Locate the cell with the specified text and output its (X, Y) center coordinate. 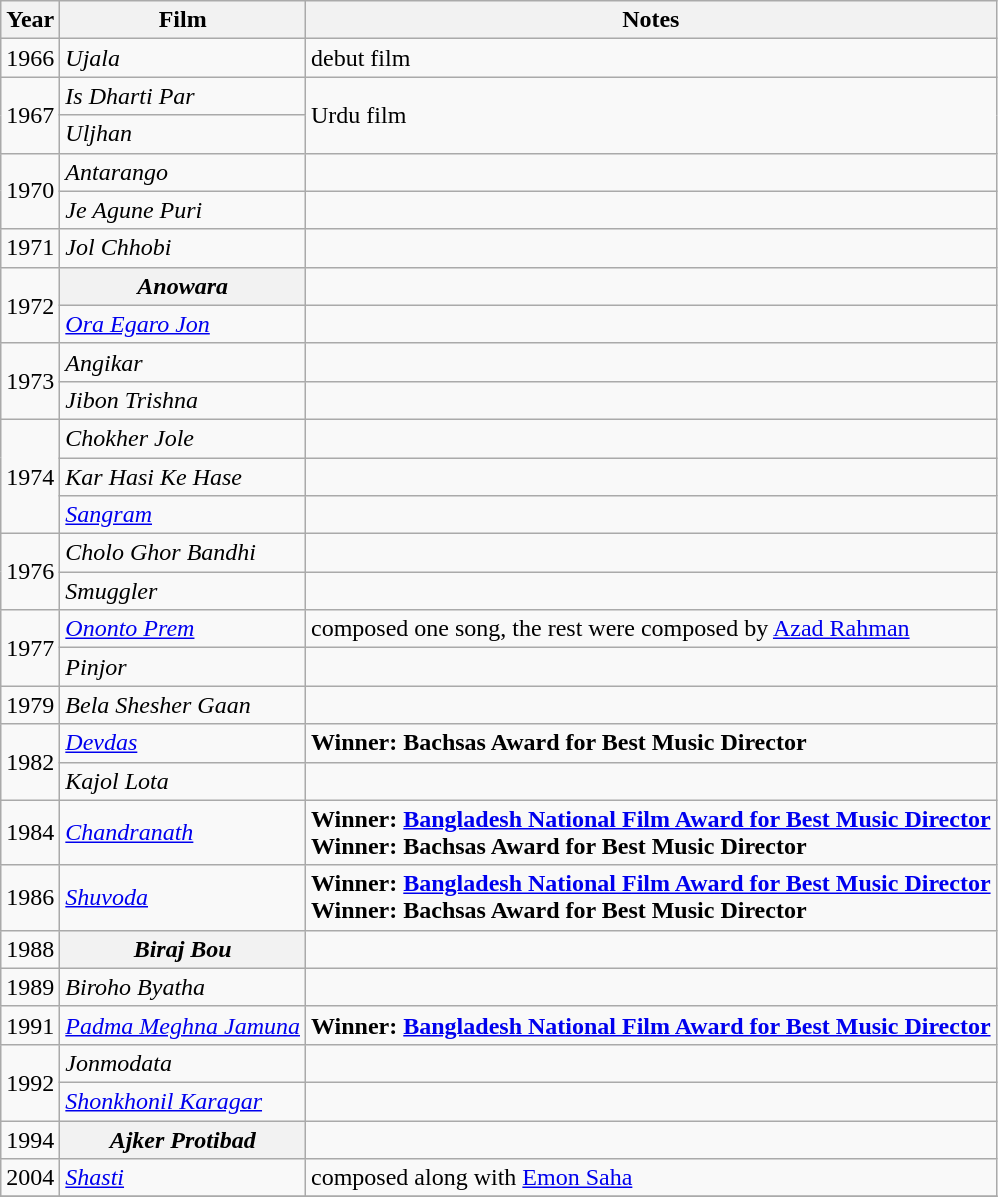
Padma Meghna Jamuna (183, 1025)
Sangram (183, 515)
Chokher Jole (183, 438)
Smuggler (183, 591)
Cholo Ghor Bandhi (183, 553)
1984 (30, 832)
Ononto Prem (183, 629)
1989 (30, 987)
Winner: Bangladesh National Film Award for Best Music Director (652, 1025)
Biraj Bou (183, 949)
Jol Chhobi (183, 248)
Jibon Trishna (183, 400)
Shuvoda (183, 898)
1979 (30, 705)
Kajol Lota (183, 781)
Notes (652, 20)
2004 (30, 1178)
1974 (30, 476)
1976 (30, 572)
Biroho Byatha (183, 987)
Ora Egaro Jon (183, 324)
Pinjor (183, 667)
Is Dharti Par (183, 96)
Antarango (183, 172)
1973 (30, 381)
composed one song, the rest were composed by Azad Rahman (652, 629)
composed along with Emon Saha (652, 1178)
1966 (30, 58)
Winner: Bachsas Award for Best Music Director (652, 743)
1991 (30, 1025)
Urdu film (652, 115)
1986 (30, 898)
Ajker Protibad (183, 1139)
1988 (30, 949)
Jonmodata (183, 1063)
Shasti (183, 1178)
Anowara (183, 286)
Chandranath (183, 832)
Bela Shesher Gaan (183, 705)
1970 (30, 191)
1967 (30, 115)
1971 (30, 248)
1992 (30, 1082)
1994 (30, 1139)
Angikar (183, 362)
debut film (652, 58)
Je Agune Puri (183, 210)
Film (183, 20)
Ujala (183, 58)
Shonkhonil Karagar (183, 1101)
Kar Hasi Ke Hase (183, 477)
Uljhan (183, 134)
1982 (30, 762)
Devdas (183, 743)
1972 (30, 305)
Year (30, 20)
1977 (30, 648)
